Locate the cell with the specified text and output its (x, y) center coordinate. 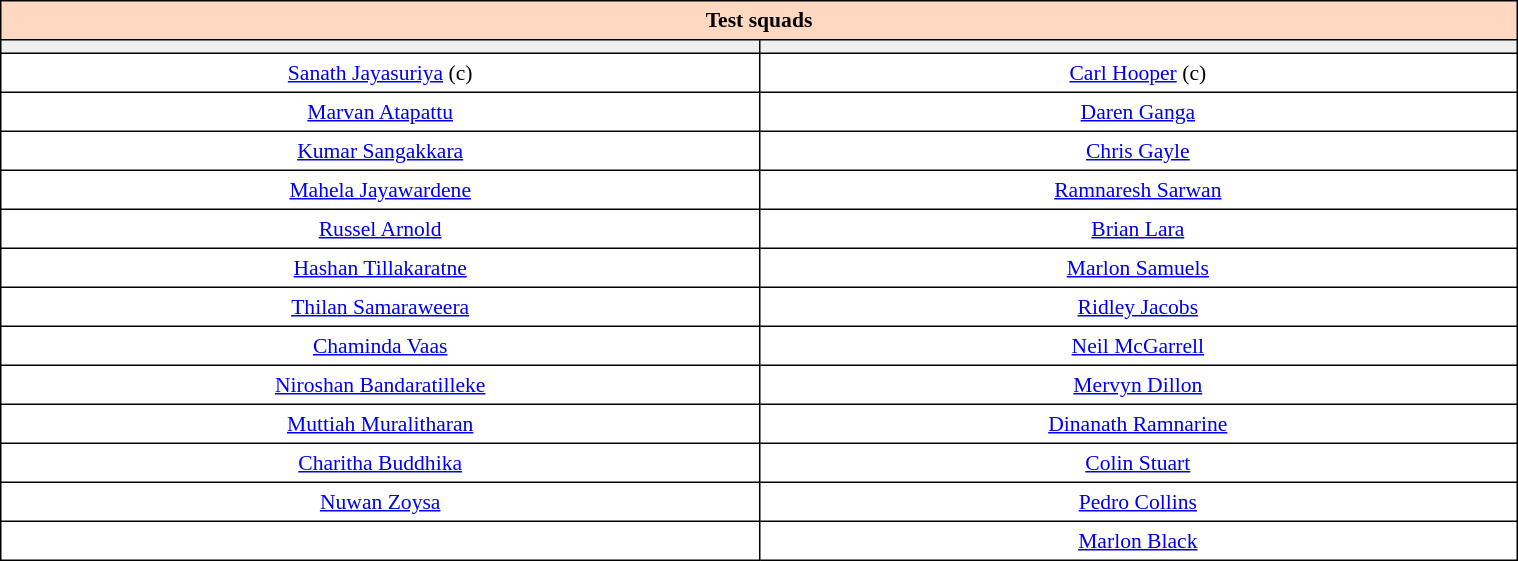
Mahela Jayawardene (380, 190)
Thilan Samaraweera (380, 306)
Dinanath Ramnarine (1138, 424)
Chris Gayle (1138, 150)
Ridley Jacobs (1138, 306)
Muttiah Muralitharan (380, 424)
Russel Arnold (380, 228)
Mervyn Dillon (1138, 384)
Pedro Collins (1138, 502)
Brian Lara (1138, 228)
Charitha Buddhika (380, 462)
Marvan Atapattu (380, 112)
Marlon Samuels (1138, 268)
Hashan Tillakaratne (380, 268)
Carl Hooper (c) (1138, 72)
Nuwan Zoysa (380, 502)
Ramnaresh Sarwan (1138, 190)
Colin Stuart (1138, 462)
Sanath Jayasuriya (c) (380, 72)
Niroshan Bandaratilleke (380, 384)
Daren Ganga (1138, 112)
Kumar Sangakkara (380, 150)
Marlon Black (1138, 540)
Test squads (758, 20)
Chaminda Vaas (380, 346)
Neil McGarrell (1138, 346)
